Extract the [X, Y] coordinate from the center of the cell holding the provided text.  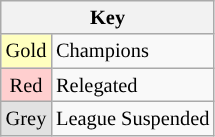
Champions [132, 51]
Relegated [132, 85]
Gold [26, 51]
League Suspended [132, 118]
Key [108, 17]
Grey [26, 118]
Red [26, 85]
